Locate the cell with the specified text and output its [x, y] center coordinate. 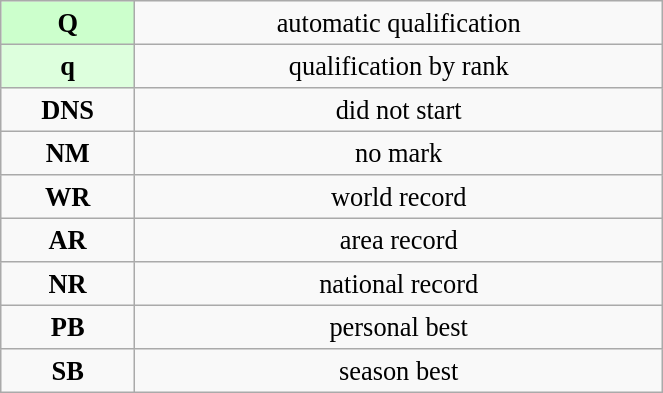
automatic qualification [399, 22]
NM [68, 153]
qualification by rank [399, 66]
AR [68, 240]
no mark [399, 153]
national record [399, 284]
PB [68, 327]
NR [68, 284]
DNS [68, 109]
did not start [399, 109]
personal best [399, 327]
world record [399, 197]
Q [68, 22]
SB [68, 371]
q [68, 66]
area record [399, 240]
WR [68, 197]
season best [399, 371]
